For the text-containing cell, return its midpoint in (X, Y) coordinate format. 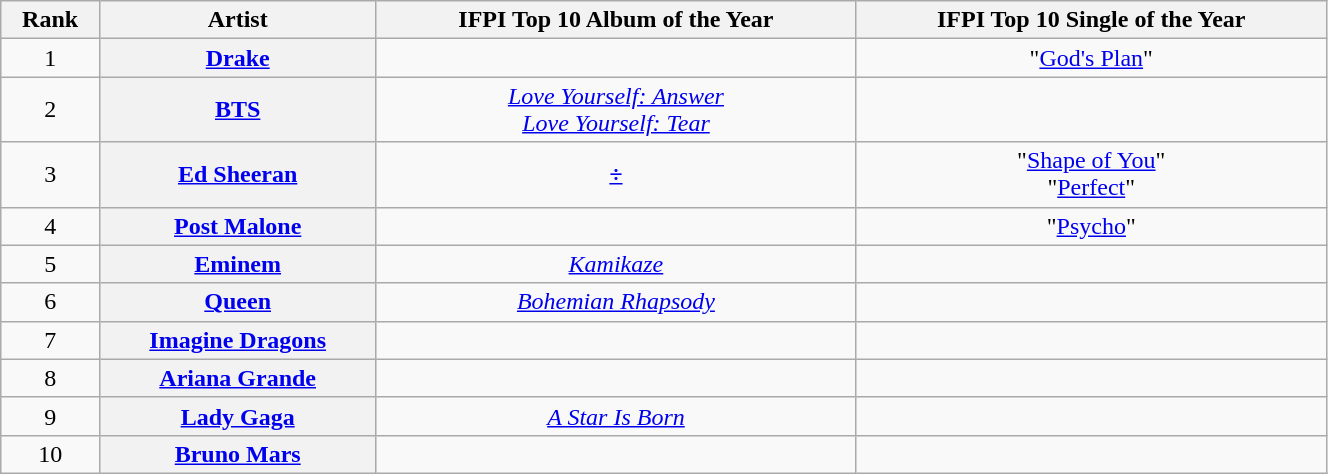
Love Yourself: Answer Love Yourself: Tear (616, 110)
9 (50, 416)
"Psycho" (1091, 226)
Bohemian Rhapsody (616, 302)
8 (50, 378)
Kamikaze (616, 264)
Imagine Dragons (238, 340)
BTS (238, 110)
Lady Gaga (238, 416)
Bruno Mars (238, 454)
7 (50, 340)
3 (50, 174)
Ariana Grande (238, 378)
4 (50, 226)
1 (50, 58)
6 (50, 302)
Rank (50, 20)
Post Malone (238, 226)
"Shape of You" "Perfect" (1091, 174)
IFPI Top 10 Single of the Year (1091, 20)
IFPI Top 10 Album of the Year (616, 20)
10 (50, 454)
Artist (238, 20)
A Star Is Born (616, 416)
÷ (616, 174)
Queen (238, 302)
2 (50, 110)
"God's Plan" (1091, 58)
Drake (238, 58)
Eminem (238, 264)
5 (50, 264)
Ed Sheeran (238, 174)
